Search for the cell housing the specified text and yield its [X, Y] center coordinate. 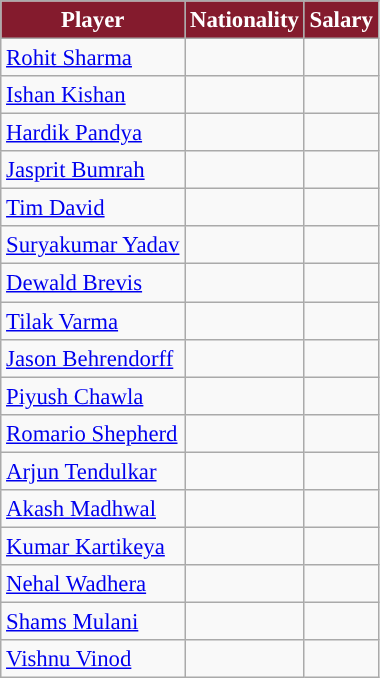
Shams Mulani [93, 621]
Arjun Tendulkar [93, 471]
Akash Madhwal [93, 509]
Ishan Kishan [93, 95]
Suryakumar Yadav [93, 245]
Tilak Varma [93, 321]
Salary [341, 20]
Romario Shepherd [93, 433]
Player [93, 20]
Dewald Brevis [93, 283]
Tim David [93, 208]
Vishnu Vinod [93, 659]
Kumar Kartikeya [93, 546]
Jason Behrendorff [93, 358]
Hardik Pandya [93, 133]
Nehal Wadhera [93, 584]
Nationality [244, 20]
Rohit Sharma [93, 58]
Piyush Chawla [93, 396]
Jasprit Bumrah [93, 170]
